Find where the given text appears and provide that cell's center as [X, Y] coordinate. 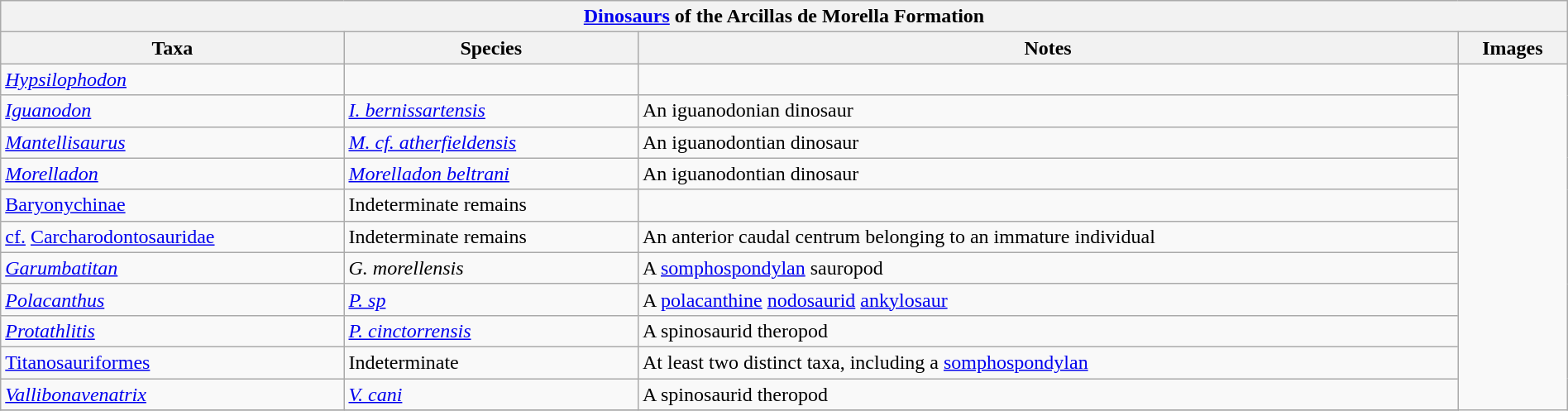
A somphospondylan sauropod [1047, 268]
Protathlitis [172, 331]
cf. Carcharodontosauridae [172, 237]
Taxa [172, 48]
Images [1513, 48]
Species [491, 48]
P. sp [491, 299]
Polacanthus [172, 299]
A polacanthine nodosaurid ankylosaur [1047, 299]
At least two distinct taxa, including a somphospondylan [1047, 362]
Iguanodon [172, 111]
P. cinctorrensis [491, 331]
Indeterminate [491, 362]
Hypsilophodon [172, 79]
Titanosauriformes [172, 362]
Garumbatitan [172, 268]
I. bernissartensis [491, 111]
An anterior caudal centrum belonging to an immature individual [1047, 237]
Vallibonavenatrix [172, 394]
Morelladon [172, 174]
Mantellisaurus [172, 142]
G. morellensis [491, 268]
Baryonychinae [172, 205]
Notes [1047, 48]
M. cf. atherfieldensis [491, 142]
Dinosaurs of the Arcillas de Morella Formation [784, 17]
An iguanodonian dinosaur [1047, 111]
V. cani [491, 394]
Morelladon beltrani [491, 174]
